Pinpoint the cell where the given text exists, returning its (X, Y) midpoint coordinate. 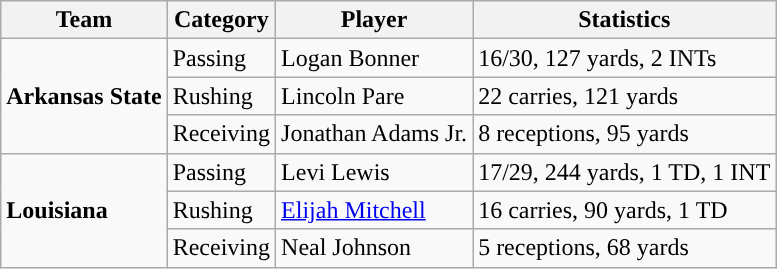
Statistics (624, 20)
Logan Bonner (374, 58)
Lincoln Pare (374, 96)
Levi Lewis (374, 172)
Neal Johnson (374, 248)
5 receptions, 68 yards (624, 248)
Louisiana (84, 210)
Jonathan Adams Jr. (374, 134)
Player (374, 20)
16/30, 127 yards, 2 INTs (624, 58)
22 carries, 121 yards (624, 96)
16 carries, 90 yards, 1 TD (624, 210)
Team (84, 20)
8 receptions, 95 yards (624, 134)
Category (221, 20)
17/29, 244 yards, 1 TD, 1 INT (624, 172)
Arkansas State (84, 96)
Elijah Mitchell (374, 210)
